Capture the cell that displays the provided text and extract its [X, Y] central coordinate. 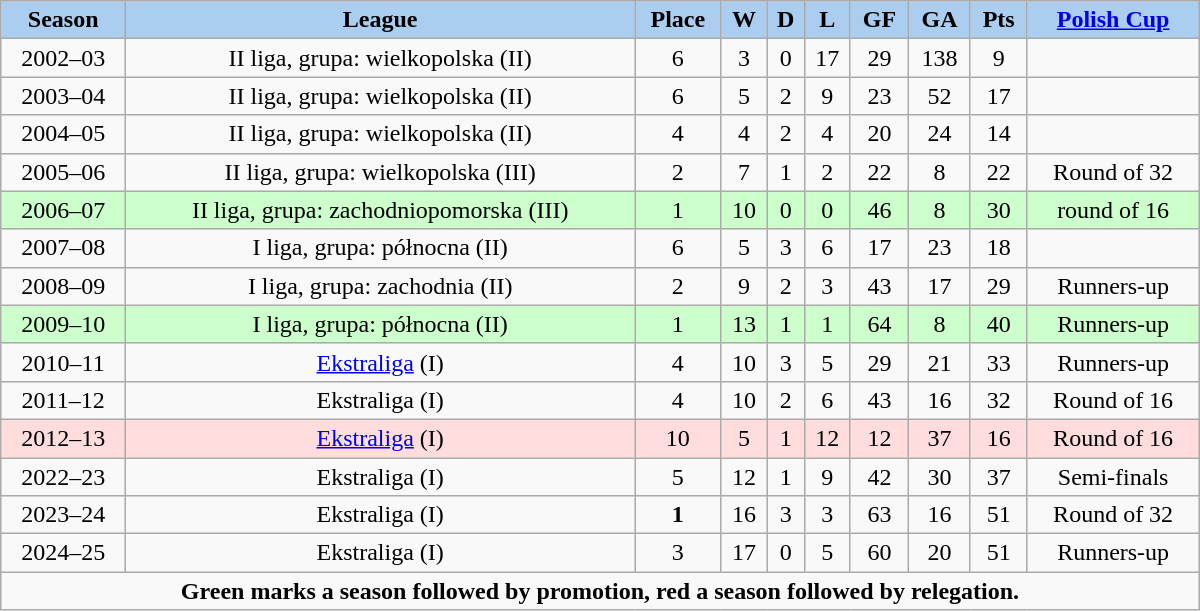
L [827, 20]
2024–25 [64, 553]
2003–04 [64, 96]
33 [998, 362]
II liga, grupa: wielkopolska (III) [380, 172]
2007–08 [64, 248]
46 [879, 210]
II liga, grupa: zachodniopomorska (III) [380, 210]
32 [998, 400]
2011–12 [64, 400]
GA [940, 20]
2023–24 [64, 515]
W [744, 20]
18 [998, 248]
2022–23 [64, 477]
Polish Cup [1113, 20]
Green marks a season followed by promotion, red a season followed by relegation. [600, 591]
round of 16 [1113, 210]
2006–07 [64, 210]
2004–05 [64, 134]
League [380, 20]
2009–10 [64, 324]
7 [744, 172]
21 [940, 362]
14 [998, 134]
63 [879, 515]
2010–11 [64, 362]
Place [678, 20]
Semi-finals [1113, 477]
2008–09 [64, 286]
64 [879, 324]
Season [64, 20]
2002–03 [64, 58]
52 [940, 96]
40 [998, 324]
13 [744, 324]
I liga, grupa: zachodnia (II) [380, 286]
2005–06 [64, 172]
Pts [998, 20]
138 [940, 58]
2012–13 [64, 438]
42 [879, 477]
GF [879, 20]
60 [879, 553]
D [786, 20]
24 [940, 134]
